Provide the (x, y) coordinate of the cell's center where the given text is located.  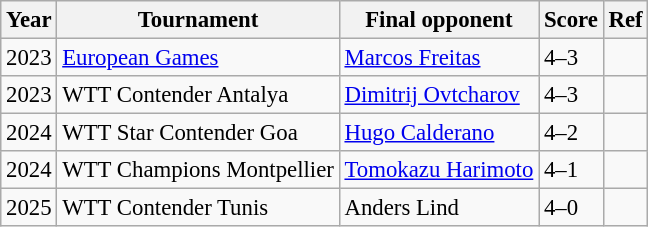
WTT Contender Tunis (198, 208)
4–1 (572, 170)
Tournament (198, 20)
4–2 (572, 133)
WTT Champions Montpellier (198, 170)
2025 (29, 208)
European Games (198, 58)
Score (572, 20)
WTT Contender Antalya (198, 95)
WTT Star Contender Goa (198, 133)
4–0 (572, 208)
Year (29, 20)
Dimitrij Ovtcharov (438, 95)
Hugo Calderano (438, 133)
Tomokazu Harimoto (438, 170)
Ref (626, 20)
Marcos Freitas (438, 58)
Final opponent (438, 20)
Anders Lind (438, 208)
